For the text-containing cell, return its midpoint in [x, y] coordinate format. 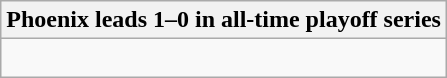
Phoenix leads 1–0 in all-time playoff series [224, 20]
